Return the (X, Y) coordinate for the center point of the cell that contains the specified text.  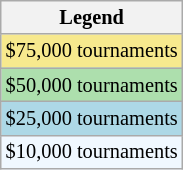
Legend (92, 17)
$25,000 tournaments (92, 118)
$75,000 tournaments (92, 51)
$50,000 tournaments (92, 85)
$10,000 tournaments (92, 152)
